From the cell containing the given text, extract its center point as [x, y] coordinate. 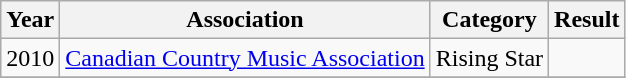
Year [30, 20]
Rising Star [489, 58]
Canadian Country Music Association [245, 58]
Association [245, 20]
2010 [30, 58]
Result [587, 20]
Category [489, 20]
